Extract the [x, y] coordinate from the center of the cell holding the provided text.  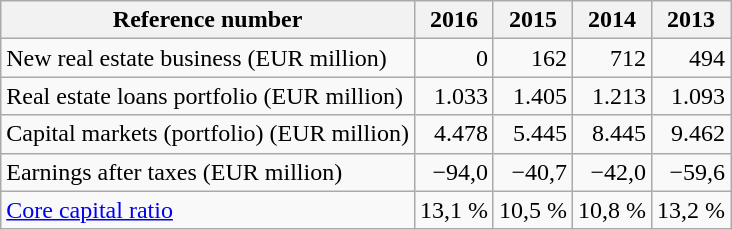
2015 [532, 20]
2016 [454, 20]
9.462 [692, 134]
0 [454, 58]
712 [612, 58]
1.033 [454, 96]
5.445 [532, 134]
10,5 % [532, 210]
Real estate loans portfolio (EUR million) [208, 96]
Core capital ratio [208, 210]
13,1 % [454, 210]
Capital markets (portfolio) (EUR million) [208, 134]
New real estate business (EUR million) [208, 58]
−94,0 [454, 172]
−40,7 [532, 172]
2013 [692, 20]
−42,0 [612, 172]
10,8 % [612, 210]
162 [532, 58]
1.405 [532, 96]
1.093 [692, 96]
13,2 % [692, 210]
1.213 [612, 96]
4.478 [454, 134]
−59,6 [692, 172]
8.445 [612, 134]
Earnings after taxes (EUR million) [208, 172]
Reference number [208, 20]
494 [692, 58]
2014 [612, 20]
